Return the (x, y) coordinate for the center point of the cell that contains the specified text.  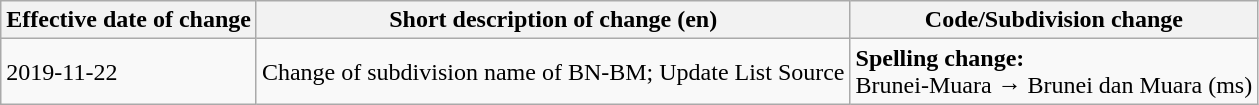
Code/Subdivision change (1054, 20)
Short description of change (en) (553, 20)
Change of subdivision name of BN-BM; Update List Source (553, 72)
Spelling change: Brunei-Muara → Brunei dan Muara (ms) (1054, 72)
2019-11-22 (129, 72)
Effective date of change (129, 20)
